Find where the given text appears and provide that cell's center as (X, Y) coordinate. 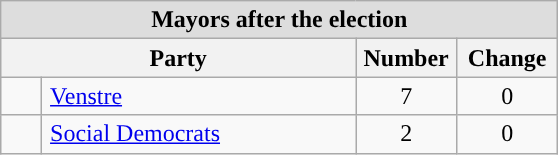
7 (406, 96)
Venstre (199, 96)
Party (178, 58)
Mayors after the election (280, 20)
Change (508, 58)
2 (406, 134)
Number (406, 58)
Social Democrats (199, 134)
